Scan for the cell matching the given text and deliver its [X, Y] coordinate at center. 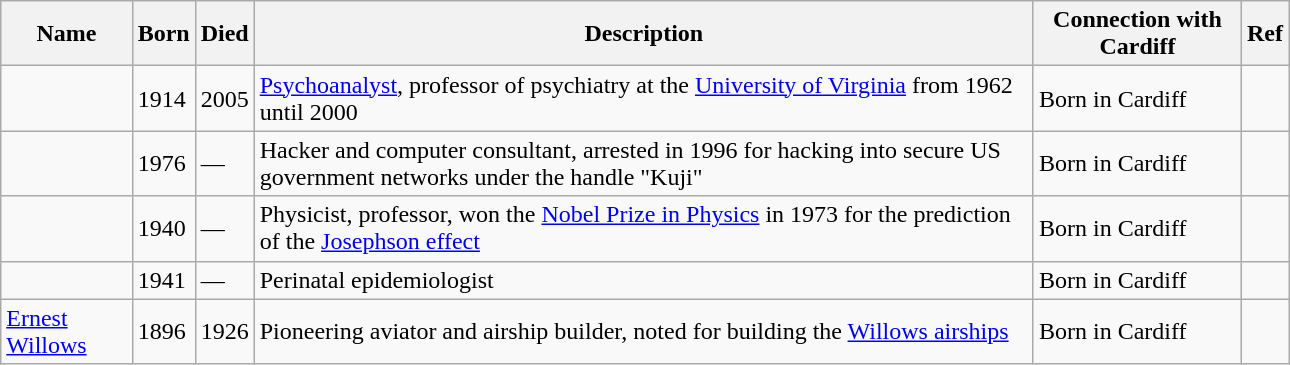
Psychoanalyst, professor of psychiatry at the University of Virginia from 1962 until 2000 [644, 98]
Perinatal epidemiologist [644, 280]
Ref [1264, 34]
1941 [164, 280]
1896 [164, 332]
Physicist, professor, won the Nobel Prize in Physics in 1973 for the prediction of the Josephson effect [644, 228]
2005 [224, 98]
Ernest Willows [66, 332]
Pioneering aviator and airship builder, noted for building the Willows airships [644, 332]
1976 [164, 164]
Hacker and computer consultant, arrested in 1996 for hacking into secure US government networks under the handle "Kuji" [644, 164]
1926 [224, 332]
1940 [164, 228]
Born [164, 34]
Died [224, 34]
1914 [164, 98]
Connection with Cardiff [1137, 34]
Name [66, 34]
Description [644, 34]
